Return the (x, y) coordinate for the center point of the cell that contains the specified text.  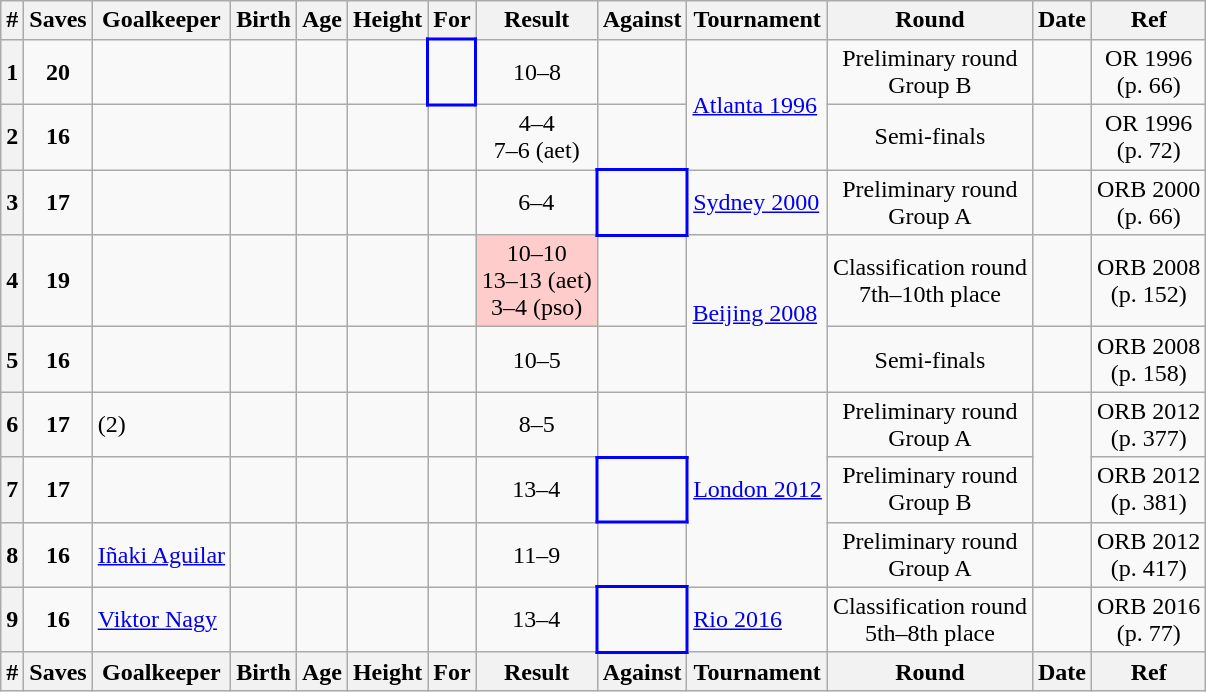
OR 1996(p. 66) (1148, 72)
(2) (161, 424)
ORB 2008(p. 158) (1148, 360)
4 (12, 281)
19 (58, 281)
Rio 2016 (757, 620)
ORB 2012(p. 381) (1148, 490)
10–5 (536, 360)
8 (12, 554)
11–9 (536, 554)
20 (58, 72)
Iñaki Aguilar (161, 554)
4–47–6 (aet) (536, 138)
Sydney 2000 (757, 202)
Classification round7th–10th place (930, 281)
6 (12, 424)
OR 1996(p. 72) (1148, 138)
London 2012 (757, 490)
8–5 (536, 424)
Viktor Nagy (161, 620)
3 (12, 202)
5 (12, 360)
Beijing 2008 (757, 314)
2 (12, 138)
ORB 2012(p. 377) (1148, 424)
ORB 2012(p. 417) (1148, 554)
ORB 2016(p. 77) (1148, 620)
ORB 2008(p. 152) (1148, 281)
ORB 2000(p. 66) (1148, 202)
7 (12, 490)
1 (12, 72)
Atlanta 1996 (757, 105)
Classification round5th–8th place (930, 620)
9 (12, 620)
6–4 (536, 202)
10–8 (536, 72)
10–1013–13 (aet)3–4 (pso) (536, 281)
